Provide the (x, y) coordinate of the cell's center where the given text is located.  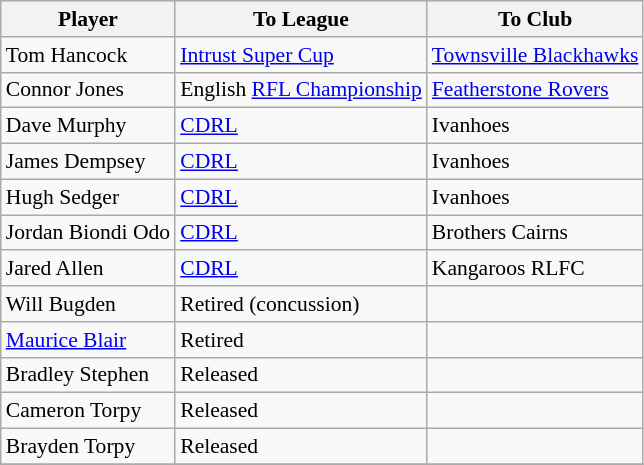
Bradley Stephen (88, 375)
Will Bugden (88, 304)
Retired (concussion) (301, 304)
Intrust Super Cup (301, 55)
Jordan Biondi Odo (88, 233)
To League (301, 19)
Retired (301, 340)
Brothers Cairns (536, 233)
Player (88, 19)
Kangaroos RLFC (536, 269)
Maurice Blair (88, 340)
Tom Hancock (88, 55)
Cameron Torpy (88, 411)
English RFL Championship (301, 90)
Jared Allen (88, 269)
Hugh Sedger (88, 197)
To Club (536, 19)
Featherstone Rovers (536, 90)
Townsville Blackhawks (536, 55)
Dave Murphy (88, 126)
Connor Jones (88, 90)
Brayden Torpy (88, 447)
James Dempsey (88, 162)
